Return (X, Y) of the center of cell containing provided text 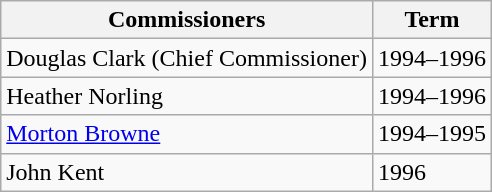
John Kent (187, 172)
Term (432, 20)
Commissioners (187, 20)
1994–1995 (432, 134)
Douglas Clark (Chief Commissioner) (187, 58)
1996 (432, 172)
Heather Norling (187, 96)
Morton Browne (187, 134)
